From the cell containing the given text, extract its center point as [x, y] coordinate. 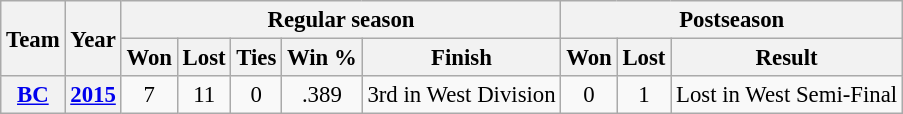
1 [644, 95]
.389 [322, 95]
Win % [322, 58]
Postseason [732, 20]
Year [93, 38]
3rd in West Division [462, 95]
7 [149, 95]
Ties [256, 58]
BC [33, 95]
Result [787, 58]
11 [204, 95]
Team [33, 38]
2015 [93, 95]
Regular season [341, 20]
Finish [462, 58]
Lost in West Semi-Final [787, 95]
